From the cell containing the given text, extract its center point as (x, y) coordinate. 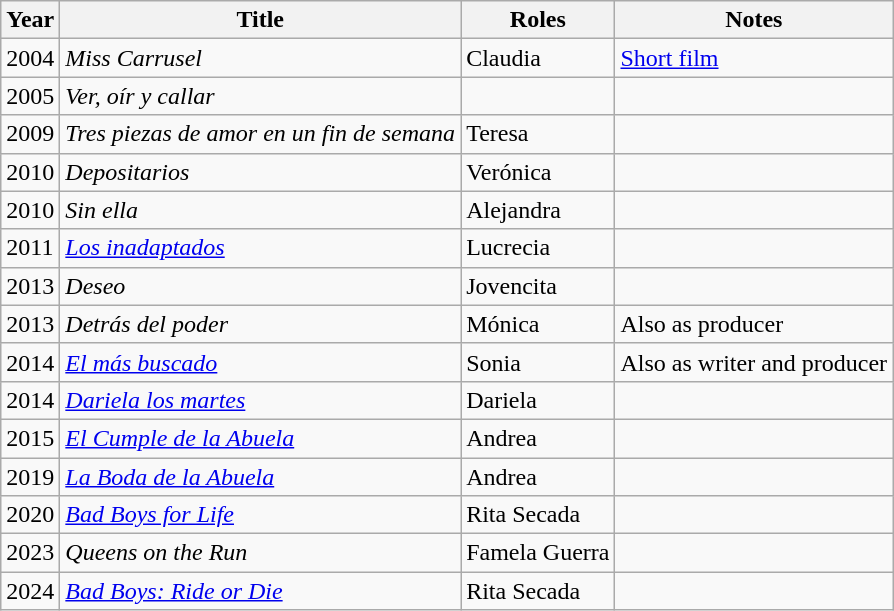
Sin ella (260, 210)
Jovencita (538, 286)
Dariela los martes (260, 400)
Queens on the Run (260, 553)
Title (260, 20)
Sonia (538, 362)
Tres piezas de amor en un fin de semana (260, 134)
2009 (30, 134)
Mónica (538, 324)
Miss Carrusel (260, 58)
Dariela (538, 400)
2023 (30, 553)
Year (30, 20)
2015 (30, 438)
Detrás del poder (260, 324)
Short film (754, 58)
Roles (538, 20)
Alejandra (538, 210)
Bad Boys for Life (260, 515)
Lucrecia (538, 248)
Notes (754, 20)
2024 (30, 591)
Famela Guerra (538, 553)
Los inadaptados (260, 248)
Teresa (538, 134)
2004 (30, 58)
2019 (30, 477)
2005 (30, 96)
2011 (30, 248)
Bad Boys: Ride or Die (260, 591)
El más buscado (260, 362)
Claudia (538, 58)
Ver, oír y callar (260, 96)
Depositarios (260, 172)
Verónica (538, 172)
2020 (30, 515)
La Boda de la Abuela (260, 477)
Also as writer and producer (754, 362)
El Cumple de la Abuela (260, 438)
Also as producer (754, 324)
Deseo (260, 286)
